Search for the cell housing the specified text and yield its (X, Y) center coordinate. 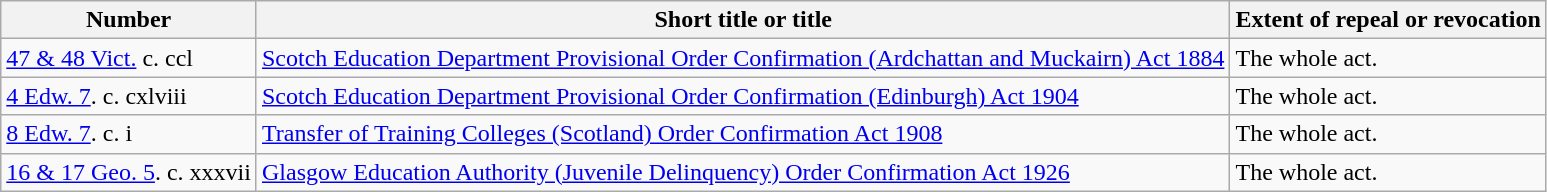
Extent of repeal or revocation (1388, 20)
Scotch Education Department Provisional Order Confirmation (Ardchattan and Muckairn) Act 1884 (742, 58)
Transfer of Training Colleges (Scotland) Order Confirmation Act 1908 (742, 134)
Scotch Education Department Provisional Order Confirmation (Edinburgh) Act 1904 (742, 96)
Number (129, 20)
4 Edw. 7. c. cxlviii (129, 96)
16 & 17 Geo. 5. c. xxxvii (129, 172)
Short title or title (742, 20)
Glasgow Education Authority (Juvenile Delinquency) Order Confirmation Act 1926 (742, 172)
47 & 48 Vict. c. ccl (129, 58)
8 Edw. 7. c. i (129, 134)
